Provide the (X, Y) coordinate of the cell's center where the given text is located.  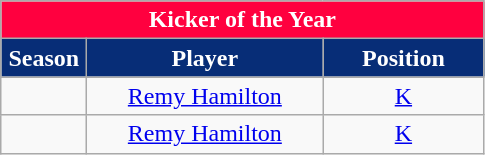
Season (44, 58)
Kicker of the Year (242, 20)
Position (404, 58)
Player (205, 58)
